Capture the cell that displays the provided text and extract its (x, y) central coordinate. 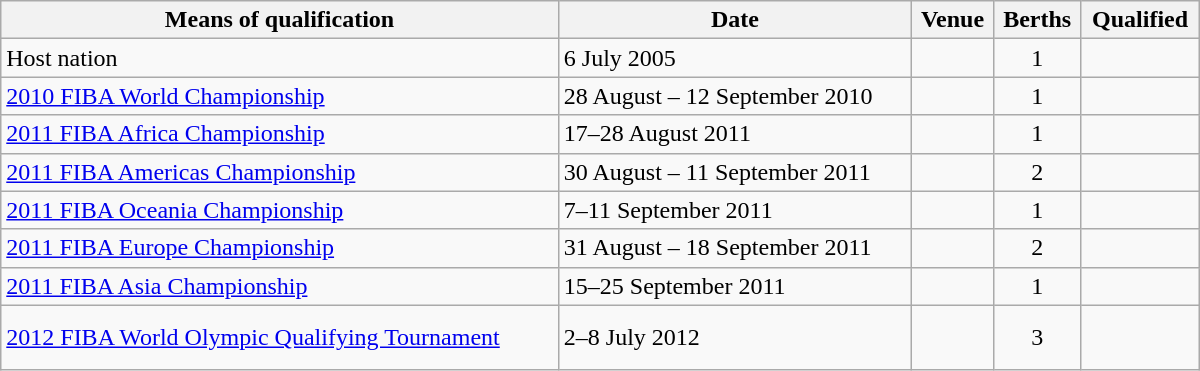
2011 FIBA Africa Championship (280, 134)
15–25 September 2011 (734, 286)
2010 FIBA World Championship (280, 96)
Date (734, 20)
7–11 September 2011 (734, 210)
Venue (953, 20)
2012 FIBA World Olympic Qualifying Tournament (280, 338)
2011 FIBA Americas Championship (280, 172)
2011 FIBA Europe Championship (280, 248)
Means of qualification (280, 20)
30 August – 11 September 2011 (734, 172)
6 July 2005 (734, 58)
17–28 August 2011 (734, 134)
2011 FIBA Asia Championship (280, 286)
2011 FIBA Oceania Championship (280, 210)
31 August – 18 September 2011 (734, 248)
2–8 July 2012 (734, 338)
Qualified (1140, 20)
3 (1038, 338)
Berths (1038, 20)
28 August – 12 September 2010 (734, 96)
Host nation (280, 58)
